Search for the cell housing the specified text and yield its (X, Y) center coordinate. 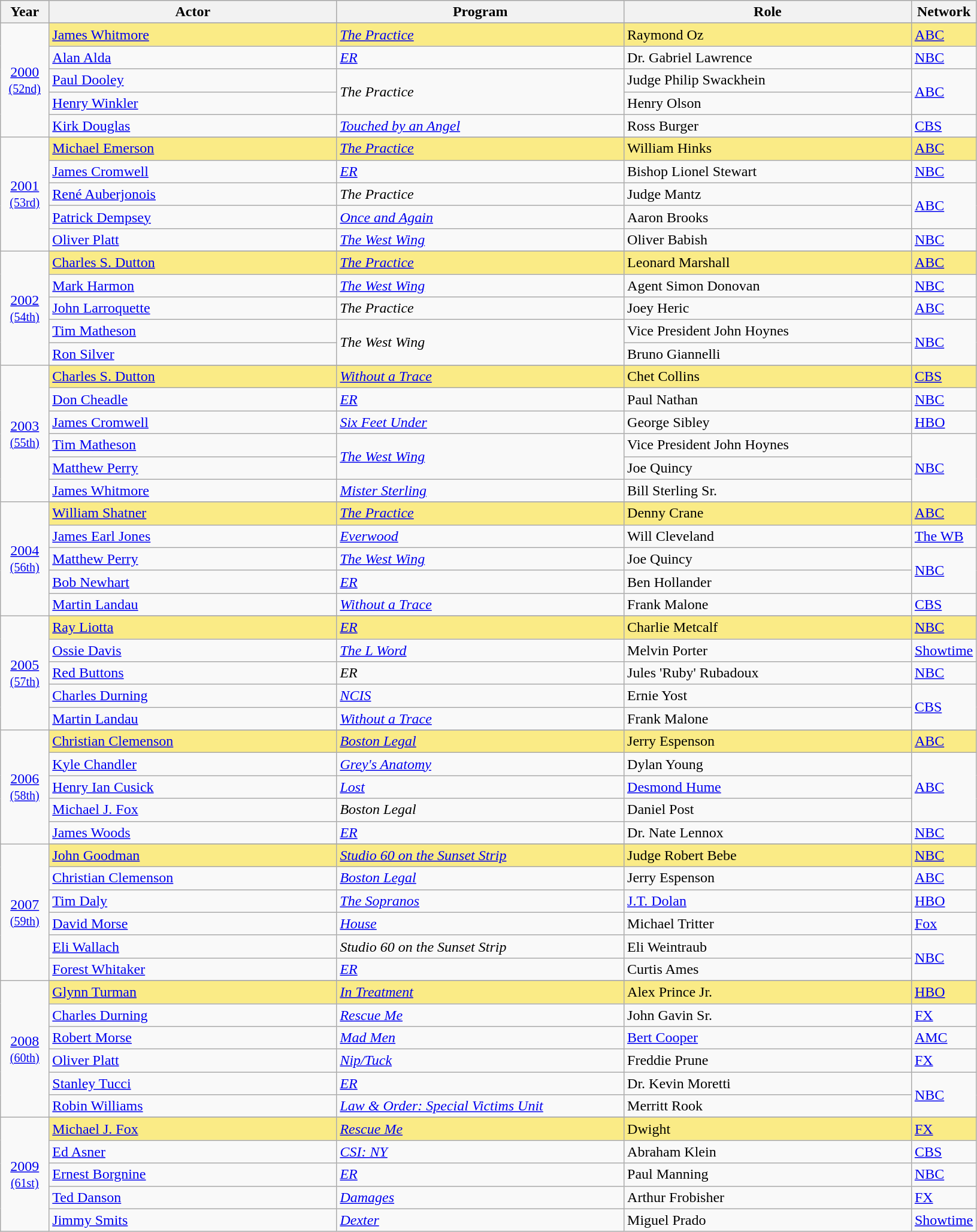
Alex Prince Jr. (768, 992)
Glynn Turman (193, 992)
Eli Wallach (193, 946)
CSI: NY (480, 1152)
2008(60th) (25, 1049)
Freddie Prune (768, 1061)
Ossie Davis (193, 650)
Alan Alda (193, 57)
William Hinks (768, 149)
2002(54th) (25, 308)
Paul Nathan (768, 399)
Bill Sterling Sr. (768, 491)
George Sibley (768, 422)
James Earl Jones (193, 536)
Everwood (480, 536)
Miguel Prado (768, 1220)
Mad Men (480, 1038)
The L Word (480, 650)
Kirk Douglas (193, 126)
Joey Heric (768, 308)
Bob Newhart (193, 582)
Damages (480, 1197)
Leonard Marshall (768, 262)
In Treatment (480, 992)
Lost (480, 787)
William Shatner (193, 513)
James Woods (193, 833)
Ron Silver (193, 354)
Dr. Gabriel Lawrence (768, 57)
Fox (943, 924)
Mister Sterling (480, 491)
Jimmy Smits (193, 1220)
Chet Collins (768, 377)
Program (480, 12)
Dr. Kevin Moretti (768, 1083)
Denny Crane (768, 513)
J.T. Dolan (768, 901)
2000(52nd) (25, 80)
Forest Whitaker (193, 969)
Ben Hollander (768, 582)
Henry Winkler (193, 103)
Ernie Yost (768, 696)
The WB (943, 536)
Agent Simon Donovan (768, 286)
David Morse (193, 924)
Aaron Brooks (768, 217)
Oliver Babish (768, 240)
Raymond Oz (768, 35)
Eli Weintraub (768, 946)
John Larroquette (193, 308)
AMC (943, 1038)
Touched by an Angel (480, 126)
Henry Ian Cusick (193, 787)
Bert Cooper (768, 1038)
2006(58th) (25, 787)
Don Cheadle (193, 399)
2005(57th) (25, 673)
Judge Robert Bebe (768, 855)
Abraham Klein (768, 1152)
Nip/Tuck (480, 1061)
Year (25, 12)
Will Cleveland (768, 536)
Six Feet Under (480, 422)
Henry Olson (768, 103)
2004(56th) (25, 559)
Kyle Chandler (193, 764)
Jules 'Ruby' Rubadoux (768, 673)
Dr. Nate Lennox (768, 833)
John Goodman (193, 855)
Once and Again (480, 217)
Robin Williams (193, 1106)
Michael Tritter (768, 924)
House (480, 924)
Judge Philip Swackhein (768, 80)
Paul Dooley (193, 80)
Tim Daly (193, 901)
Ross Burger (768, 126)
Ed Asner (193, 1152)
Arthur Frobisher (768, 1197)
NCIS (480, 696)
Paul Manning (768, 1175)
Law & Order: Special Victims Unit (480, 1106)
Dylan Young (768, 764)
Robert Morse (193, 1038)
2009(61st) (25, 1175)
Judge Mantz (768, 194)
Mark Harmon (193, 286)
Ted Danson (193, 1197)
Dexter (480, 1220)
Actor (193, 12)
Dwight (768, 1129)
Curtis Ames (768, 969)
2007(59th) (25, 912)
Ernest Borgnine (193, 1175)
Michael Emerson (193, 149)
Grey's Anatomy (480, 764)
2001(53rd) (25, 194)
Bruno Giannelli (768, 354)
Charlie Metcalf (768, 627)
Ray Liotta (193, 627)
Bishop Lionel Stewart (768, 171)
The Sopranos (480, 901)
Red Buttons (193, 673)
Merritt Rook (768, 1106)
Desmond Hume (768, 787)
Daniel Post (768, 810)
Melvin Porter (768, 650)
Patrick Dempsey (193, 217)
John Gavin Sr. (768, 1015)
René Auberjonois (193, 194)
Network (943, 12)
Stanley Tucci (193, 1083)
Role (768, 12)
2003(55th) (25, 434)
